Detect which cell encompasses the target text, then output its [X, Y] center coordinate. 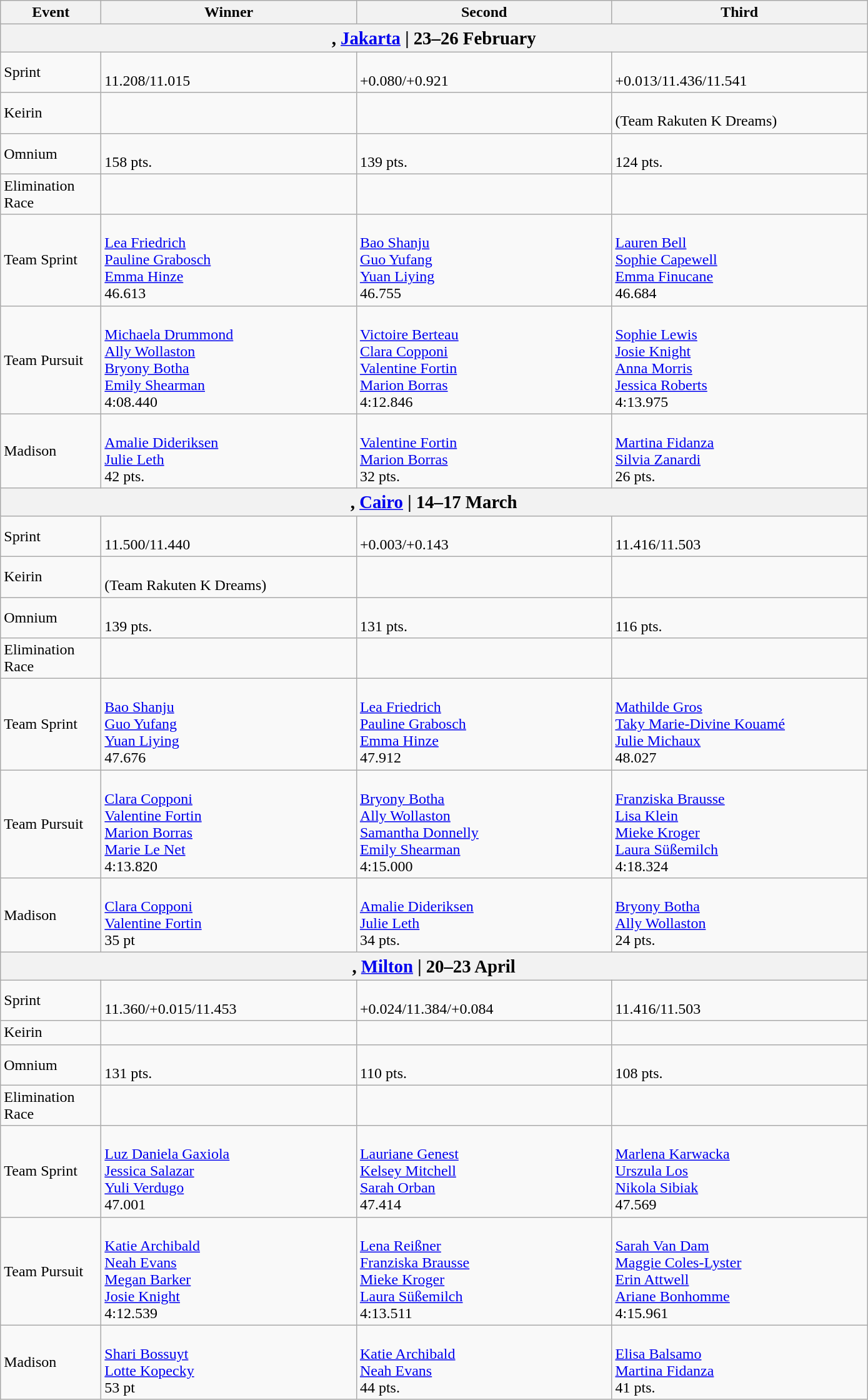
116 pts. [740, 617]
Luz Daniela GaxiolaJessica SalazarYuli Verdugo47.001 [229, 1171]
Franziska BrausseLisa KleinMieke KrogerLaura Süßemilch4:18.324 [740, 824]
Amalie DideriksenJulie Leth34 pts. [484, 915]
Sarah Van DamMaggie Coles-LysterErin AttwellAriane Bonhomme4:15.961 [740, 1271]
Bao ShanjuGuo YufangYuan Liying46.755 [484, 260]
, Cairo | 14–17 March [434, 502]
Lea FriedrichPauline GraboschEmma Hinze46.613 [229, 260]
Clara CopponiValentine Fortin35 pt [229, 915]
Second [484, 12]
Event [51, 12]
Clara CopponiValentine FortinMarion BorrasMarie Le Net4:13.820 [229, 824]
Katie ArchibaldNeah Evans44 pts. [484, 1362]
Shari BossuytLotte Kopecky53 pt [229, 1362]
Bryony BothaAlly WollastonSamantha DonnellyEmily Shearman4:15.000 [484, 824]
Lauriane GenestKelsey MitchellSarah Orban47.414 [484, 1171]
11.208/11.015 [229, 72]
Lena ReißnerFranziska BrausseMieke KrogerLaura Süßemilch4:13.511 [484, 1271]
Elisa BalsamoMartina Fidanza41 pts. [740, 1362]
124 pts. [740, 154]
Marlena KarwackaUrszula LosNikola Sibiak47.569 [740, 1171]
Michaela DrummondAlly WollastonBryony BothaEmily Shearman4:08.440 [229, 360]
Lauren BellSophie CapewellEmma Finucane46.684 [740, 260]
Martina FidanzaSilvia Zanardi26 pts. [740, 451]
Sophie LewisJosie KnightAnna MorrisJessica Roberts4:13.975 [740, 360]
+0.013/11.436/11.541 [740, 72]
158 pts. [229, 154]
, Jakarta | 23–26 February [434, 38]
11.500/11.440 [229, 536]
108 pts. [740, 1065]
Mathilde GrosTaky Marie-Divine KouaméJulie Michaux48.027 [740, 724]
Bao ShanjuGuo YufangYuan Liying47.676 [229, 724]
Lea FriedrichPauline GraboschEmma Hinze47.912 [484, 724]
Katie ArchibaldNeah EvansMegan BarkerJosie Knight4:12.539 [229, 1271]
110 pts. [484, 1065]
Third [740, 12]
+0.080/+0.921 [484, 72]
11.360/+0.015/11.453 [229, 1000]
Winner [229, 12]
+0.024/11.384/+0.084 [484, 1000]
Valentine FortinMarion Borras32 pts. [484, 451]
Victoire BerteauClara CopponiValentine FortinMarion Borras4:12.846 [484, 360]
, Milton | 20–23 April [434, 966]
+0.003/+0.143 [484, 536]
Amalie DideriksenJulie Leth42 pts. [229, 451]
Bryony BothaAlly Wollaston24 pts. [740, 915]
